Scan for the cell matching the given text and deliver its [x, y] coordinate at center. 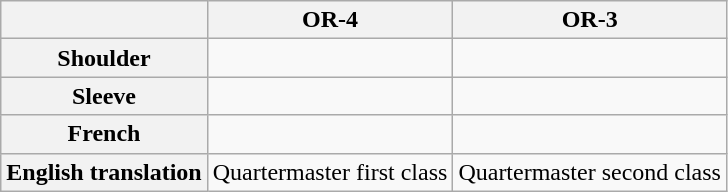
Shoulder [104, 58]
Sleeve [104, 96]
French [104, 134]
OR-4 [330, 20]
OR-3 [590, 20]
Quartermaster second class [590, 172]
English translation [104, 172]
Quartermaster first class [330, 172]
